Return (x, y) of the center of cell containing provided text 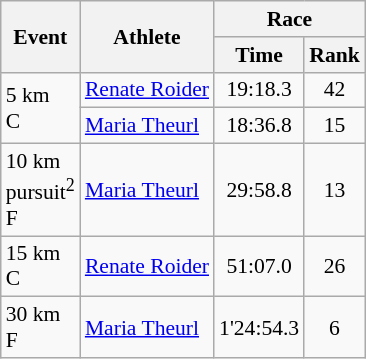
Rank (334, 55)
6 (334, 328)
Time (259, 55)
42 (334, 90)
Event (40, 36)
26 (334, 266)
51:07.0 (259, 266)
5 km C (40, 108)
30 km F (40, 328)
15 km C (40, 266)
1'24:54.3 (259, 328)
18:36.8 (259, 126)
Race (290, 19)
13 (334, 190)
29:58.8 (259, 190)
19:18.3 (259, 90)
15 (334, 126)
Athlete (147, 36)
10 km pursuit2 F (40, 190)
